Extract the (X, Y) coordinate from the center of the cell holding the provided text.  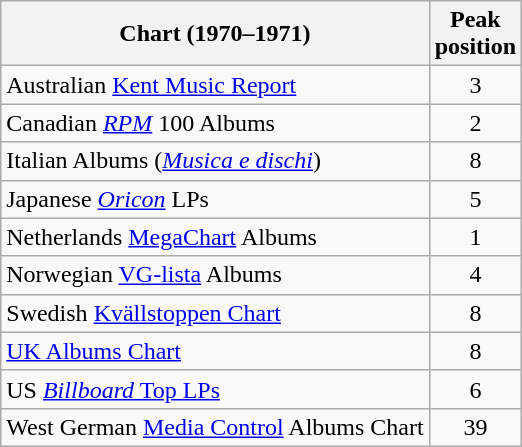
West German Media Control Albums Chart (215, 427)
Norwegian VG-lista Albums (215, 275)
Japanese Oricon LPs (215, 199)
2 (475, 123)
Peakposition (475, 34)
6 (475, 389)
4 (475, 275)
Canadian RPM 100 Albums (215, 123)
Australian Kent Music Report (215, 85)
Italian Albums (Musica e dischi) (215, 161)
US Billboard Top LPs (215, 389)
Chart (1970–1971) (215, 34)
Swedish Kvällstoppen Chart (215, 313)
UK Albums Chart (215, 351)
Netherlands MegaChart Albums (215, 237)
3 (475, 85)
39 (475, 427)
5 (475, 199)
1 (475, 237)
